Identify which cell holds the provided text, then report its (X, Y) central coordinate. 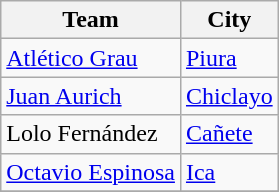
Ica (229, 172)
City (229, 20)
Atlético Grau (91, 58)
Piura (229, 58)
Lolo Fernández (91, 134)
Team (91, 20)
Juan Aurich (91, 96)
Chiclayo (229, 96)
Octavio Espinosa (91, 172)
Cañete (229, 134)
